Return the [X, Y] coordinate for the center point of the cell that contains the specified text.  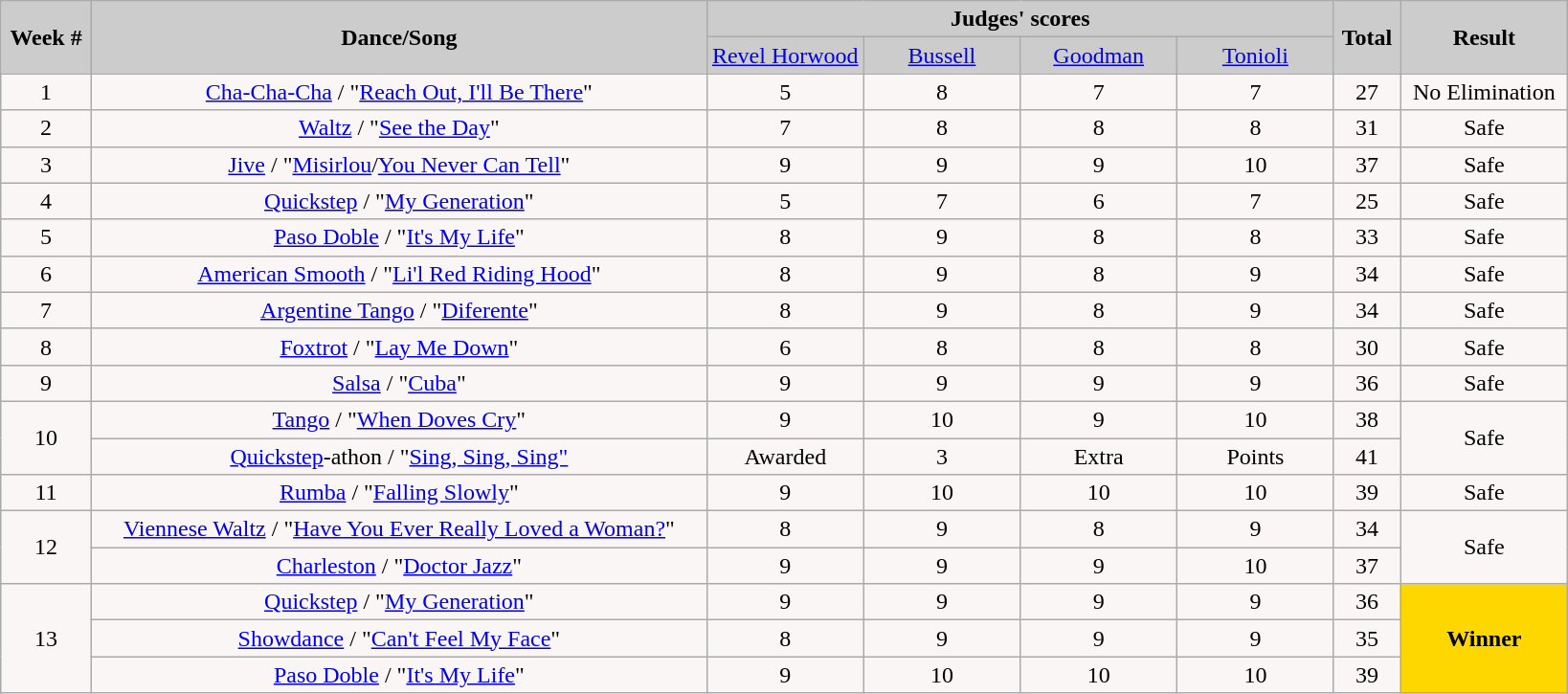
Dance/Song [398, 37]
Rumba / "Falling Slowly" [398, 493]
Revel Horwood [785, 56]
Points [1256, 457]
12 [46, 548]
27 [1367, 92]
25 [1367, 201]
Charleston / "Doctor Jazz" [398, 566]
41 [1367, 457]
Viennese Waltz / "Have You Ever Really Loved a Woman?" [398, 529]
4 [46, 201]
Salsa / "Cuba" [398, 383]
31 [1367, 128]
11 [46, 493]
13 [46, 638]
35 [1367, 638]
33 [1367, 237]
Jive / "Misirlou/You Never Can Tell" [398, 165]
Awarded [785, 457]
Tango / "When Doves Cry" [398, 419]
No Elimination [1484, 92]
Goodman [1099, 56]
American Smooth / "Li'l Red Riding Hood" [398, 274]
1 [46, 92]
Showdance / "Can't Feel My Face" [398, 638]
Extra [1099, 457]
2 [46, 128]
Week # [46, 37]
Winner [1484, 638]
38 [1367, 419]
Argentine Tango / "Diferente" [398, 310]
Tonioli [1256, 56]
Total [1367, 37]
Foxtrot / "Lay Me Down" [398, 347]
Waltz / "See the Day" [398, 128]
Cha-Cha-Cha / "Reach Out, I'll Be There" [398, 92]
Result [1484, 37]
30 [1367, 347]
Quickstep-athon / "Sing, Sing, Sing" [398, 457]
Bussell [942, 56]
Judges' scores [1020, 19]
